Return the [x, y] coordinate for the center point of the cell that contains the specified text.  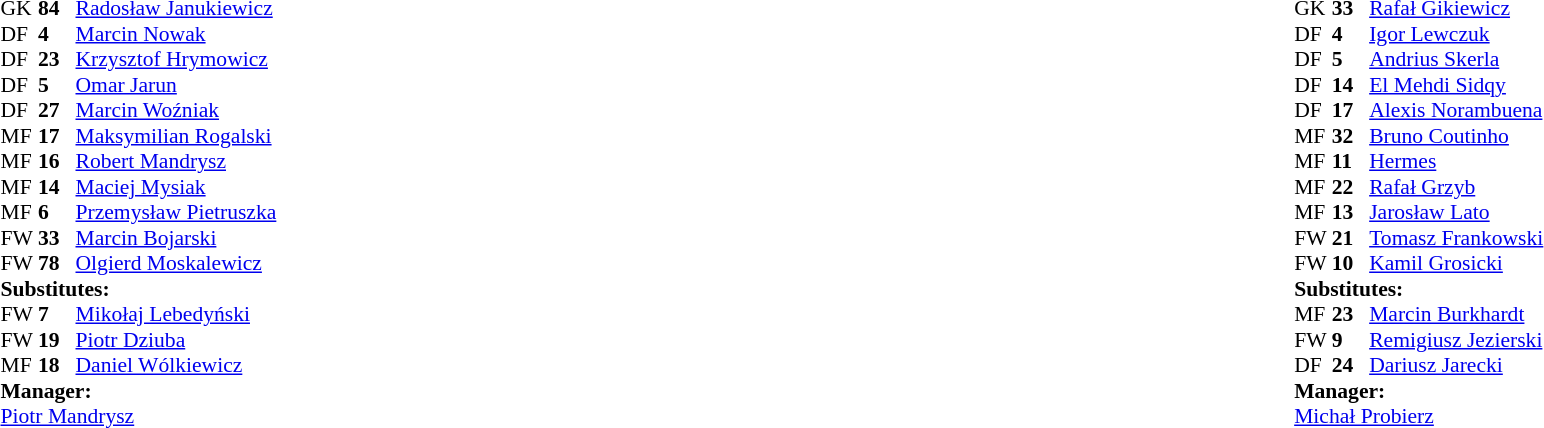
Mikołaj Lebedyński [176, 315]
6 [57, 213]
22 [1351, 187]
18 [57, 365]
24 [1351, 365]
Jarosław Lato [1456, 213]
Dariusz Jarecki [1456, 365]
Omar Jarun [176, 85]
33 [57, 238]
El Mehdi Sidqy [1456, 85]
Marcin Burkhardt [1456, 315]
Tomasz Frankowski [1456, 238]
Hermes [1456, 161]
Maciej Mysiak [176, 187]
19 [57, 340]
Robert Mandrysz [176, 161]
27 [57, 111]
Marcin Bojarski [176, 238]
9 [1351, 340]
Bruno Coutinho [1456, 136]
Krzysztof Hrymowicz [176, 59]
21 [1351, 238]
11 [1351, 161]
10 [1351, 263]
Alexis Norambuena [1456, 111]
Przemysław Pietruszka [176, 213]
Olgierd Moskalewicz [176, 263]
Marcin Nowak [176, 34]
Marcin Woźniak [176, 111]
Igor Lewczuk [1456, 34]
7 [57, 315]
Remigiusz Jezierski [1456, 340]
32 [1351, 136]
Maksymilian Rogalski [176, 136]
16 [57, 161]
Daniel Wólkiewicz [176, 365]
Andrius Skerla [1456, 59]
78 [57, 263]
Rafał Grzyb [1456, 187]
Piotr Dziuba [176, 340]
Kamil Grosicki [1456, 263]
13 [1351, 213]
